Locate the cell with the specified text and output its [x, y] center coordinate. 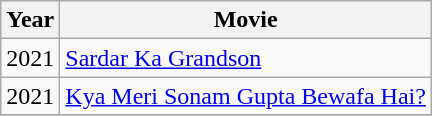
Movie [246, 20]
Year [30, 20]
Sardar Ka Grandson [246, 58]
Kya Meri Sonam Gupta Bewafa Hai? [246, 96]
